Output the (X, Y) coordinate of the center of the cell containing the given text.  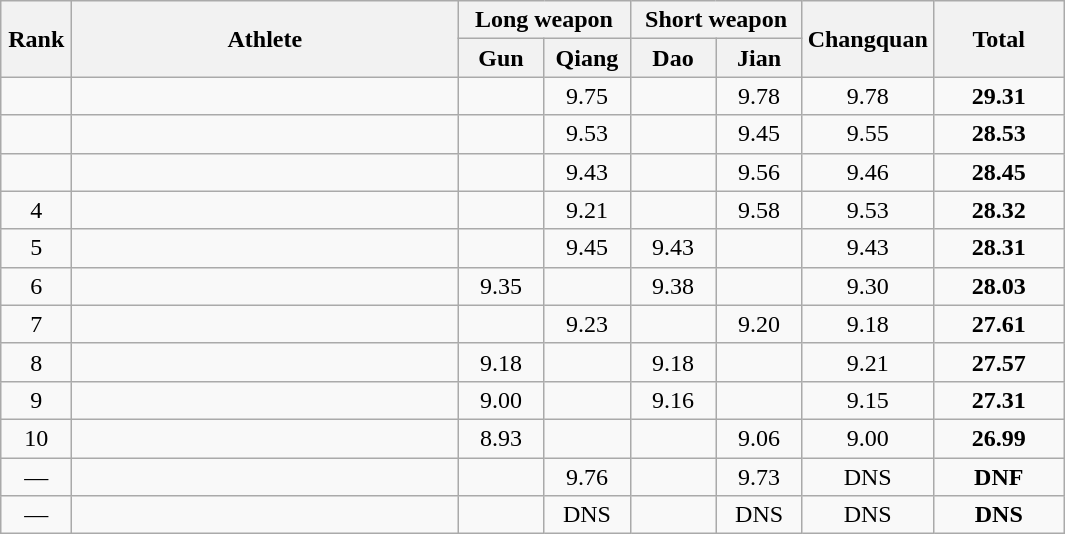
8 (36, 362)
9 (36, 400)
9.55 (868, 134)
26.99 (998, 438)
28.53 (998, 134)
Jian (759, 58)
27.57 (998, 362)
7 (36, 324)
9.76 (587, 477)
9.46 (868, 172)
27.31 (998, 400)
Gun (501, 58)
Long weapon (544, 20)
DNF (998, 477)
9.06 (759, 438)
9.35 (501, 286)
9.58 (759, 210)
Rank (36, 39)
Short weapon (716, 20)
Dao (673, 58)
27.61 (998, 324)
Changquan (868, 39)
Qiang (587, 58)
28.45 (998, 172)
9.20 (759, 324)
8.93 (501, 438)
Athlete (265, 39)
9.75 (587, 96)
9.16 (673, 400)
28.32 (998, 210)
4 (36, 210)
9.56 (759, 172)
9.73 (759, 477)
28.31 (998, 248)
28.03 (998, 286)
6 (36, 286)
10 (36, 438)
9.23 (587, 324)
Total (998, 39)
9.30 (868, 286)
9.38 (673, 286)
29.31 (998, 96)
5 (36, 248)
9.15 (868, 400)
